Identify which cell holds the provided text, then report its (x, y) central coordinate. 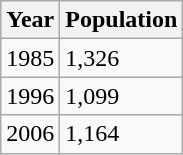
2006 (30, 134)
1,164 (122, 134)
1,326 (122, 58)
1985 (30, 58)
1,099 (122, 96)
Year (30, 20)
Population (122, 20)
1996 (30, 96)
